From the cell containing the given text, extract its center point as [X, Y] coordinate. 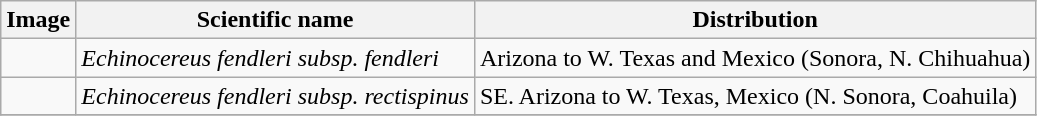
Echinocereus fendleri subsp. fendleri [276, 58]
Echinocereus fendleri subsp. rectispinus [276, 96]
Image [38, 20]
Scientific name [276, 20]
Distribution [754, 20]
SE. Arizona to W. Texas, Mexico (N. Sonora, Coahuila) [754, 96]
Arizona to W. Texas and Mexico (Sonora, N. Chihuahua) [754, 58]
